From the cell containing the given text, extract its center point as [X, Y] coordinate. 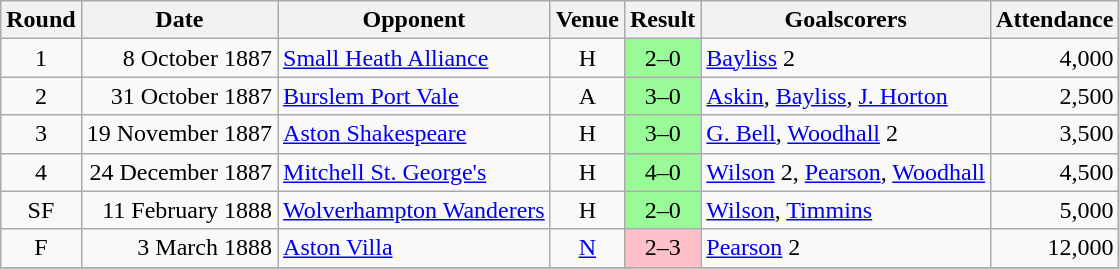
A [587, 96]
2–3 [662, 248]
Wilson, Timmins [846, 210]
11 February 1888 [179, 210]
N [587, 248]
Askin, Bayliss, J. Horton [846, 96]
31 October 1887 [179, 96]
Result [662, 20]
Round [41, 20]
4 [41, 172]
Venue [587, 20]
2,500 [1055, 96]
Wolverhampton Wanderers [414, 210]
Attendance [1055, 20]
4–0 [662, 172]
3,500 [1055, 134]
1 [41, 58]
4,000 [1055, 58]
Bayliss 2 [846, 58]
G. Bell, Woodhall 2 [846, 134]
Wilson 2, Pearson, Woodhall [846, 172]
5,000 [1055, 210]
4,500 [1055, 172]
Burslem Port Vale [414, 96]
SF [41, 210]
Opponent [414, 20]
Pearson 2 [846, 248]
2 [41, 96]
24 December 1887 [179, 172]
F [41, 248]
Mitchell St. George's [414, 172]
3 March 1888 [179, 248]
Date [179, 20]
8 October 1887 [179, 58]
12,000 [1055, 248]
Aston Villa [414, 248]
Aston Shakespeare [414, 134]
Small Heath Alliance [414, 58]
19 November 1887 [179, 134]
Goalscorers [846, 20]
3 [41, 134]
